Identify which cell holds the provided text, then report its (X, Y) central coordinate. 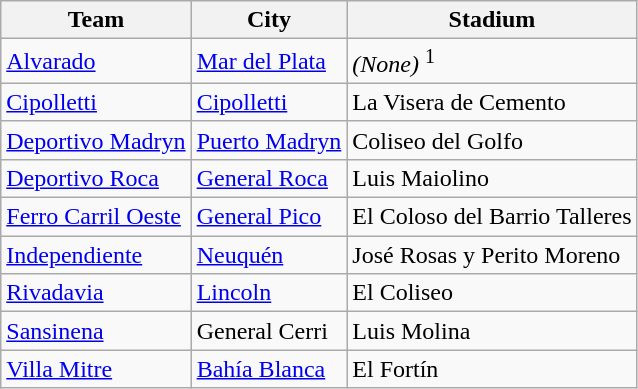
José Rosas y Perito Moreno (492, 255)
Ferro Carril Oeste (96, 217)
Coliseo del Golfo (492, 140)
La Visera de Cemento (492, 102)
Independiente (96, 255)
Stadium (492, 20)
Sansinena (96, 331)
Villa Mitre (96, 369)
Team (96, 20)
Mar del Plata (269, 62)
City (269, 20)
Rivadavia (96, 293)
(None) 1 (492, 62)
Deportivo Roca (96, 178)
El Coliseo (492, 293)
Deportivo Madryn (96, 140)
General Roca (269, 178)
Alvarado (96, 62)
Lincoln (269, 293)
Luis Maiolino (492, 178)
El Coloso del Barrio Talleres (492, 217)
Puerto Madryn (269, 140)
General Pico (269, 217)
Neuquén (269, 255)
General Cerri (269, 331)
Luis Molina (492, 331)
Bahía Blanca (269, 369)
El Fortín (492, 369)
